Scan for the cell matching the given text and deliver its [X, Y] coordinate at center. 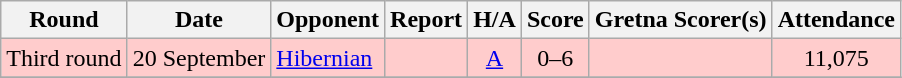
Hibernian [328, 58]
0–6 [555, 58]
A [495, 58]
20 September [199, 58]
11,075 [836, 58]
Report [426, 20]
Attendance [836, 20]
Score [555, 20]
Third round [64, 58]
H/A [495, 20]
Opponent [328, 20]
Round [64, 20]
Gretna Scorer(s) [680, 20]
Date [199, 20]
